Pinpoint the cell where the given text exists, returning its [x, y] midpoint coordinate. 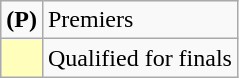
Premiers [140, 20]
Qualified for finals [140, 58]
(P) [22, 20]
